Extract the [X, Y] coordinate from the center of the cell holding the provided text.  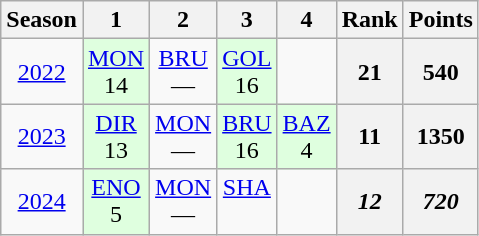
540 [440, 72]
1350 [440, 136]
21 [370, 72]
4 [306, 20]
2023 [42, 136]
11 [370, 136]
SHA [247, 202]
1 [116, 20]
MON14 [116, 72]
2024 [42, 202]
Season [42, 20]
BRU16 [247, 136]
2022 [42, 72]
GOL16 [247, 72]
2 [184, 20]
BAZ4 [306, 136]
DIR13 [116, 136]
12 [370, 202]
Rank [370, 20]
720 [440, 202]
Points [440, 20]
ENO5 [116, 202]
BRU— [184, 72]
3 [247, 20]
